Provide the [X, Y] coordinate of the cell's center where the given text is located.  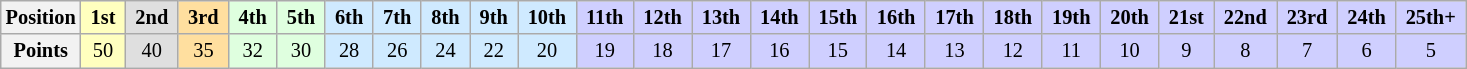
Points [41, 51]
11th [604, 17]
20 [547, 51]
17th [954, 17]
22 [494, 51]
19th [1071, 17]
2nd [152, 17]
15th [838, 17]
50 [104, 51]
10th [547, 17]
18th [1013, 17]
4th [253, 17]
35 [203, 51]
17 [721, 51]
26 [397, 51]
20th [1129, 17]
23rd [1308, 17]
9 [1186, 51]
14 [896, 51]
1st [104, 17]
5 [1431, 51]
11 [1071, 51]
8th [445, 17]
40 [152, 51]
Position [41, 17]
12 [1013, 51]
28 [349, 51]
16 [779, 51]
21st [1186, 17]
12th [662, 17]
7th [397, 17]
22nd [1246, 17]
24 [445, 51]
16th [896, 17]
32 [253, 51]
25th+ [1431, 17]
15 [838, 51]
5th [301, 17]
14th [779, 17]
13 [954, 51]
19 [604, 51]
10 [1129, 51]
3rd [203, 17]
6th [349, 17]
9th [494, 17]
7 [1308, 51]
6 [1366, 51]
8 [1246, 51]
24th [1366, 17]
13th [721, 17]
30 [301, 51]
18 [662, 51]
